Scan for the cell matching the given text and deliver its (X, Y) coordinate at center. 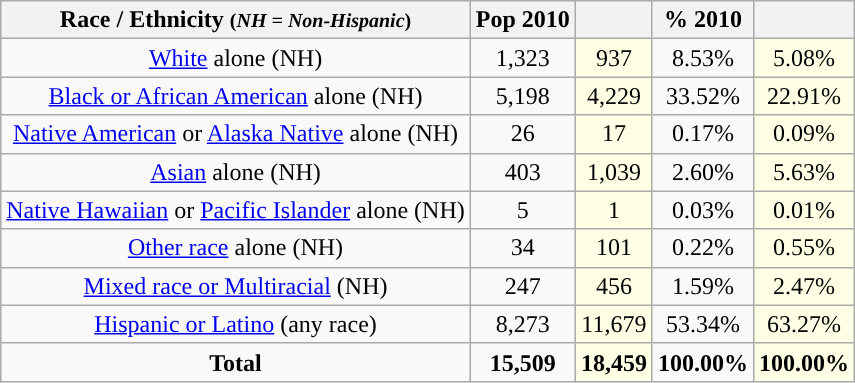
1,323 (522, 58)
8,273 (522, 324)
15,509 (522, 362)
4,229 (614, 96)
5.63% (804, 172)
Mixed race or Multiracial (NH) (236, 286)
Race / Ethnicity (NH = Non-Hispanic) (236, 20)
0.01% (804, 210)
1.59% (702, 286)
0.03% (702, 210)
403 (522, 172)
Pop 2010 (522, 20)
53.34% (702, 324)
2.60% (702, 172)
0.22% (702, 248)
101 (614, 248)
Other race alone (NH) (236, 248)
2.47% (804, 286)
22.91% (804, 96)
0.09% (804, 134)
33.52% (702, 96)
1,039 (614, 172)
White alone (NH) (236, 58)
5.08% (804, 58)
1 (614, 210)
26 (522, 134)
5,198 (522, 96)
Total (236, 362)
Asian alone (NH) (236, 172)
937 (614, 58)
5 (522, 210)
8.53% (702, 58)
17 (614, 134)
Native American or Alaska Native alone (NH) (236, 134)
Hispanic or Latino (any race) (236, 324)
34 (522, 248)
Native Hawaiian or Pacific Islander alone (NH) (236, 210)
Black or African American alone (NH) (236, 96)
% 2010 (702, 20)
18,459 (614, 362)
0.17% (702, 134)
63.27% (804, 324)
247 (522, 286)
0.55% (804, 248)
11,679 (614, 324)
456 (614, 286)
